Pinpoint the cell where the given text exists, returning its (x, y) midpoint coordinate. 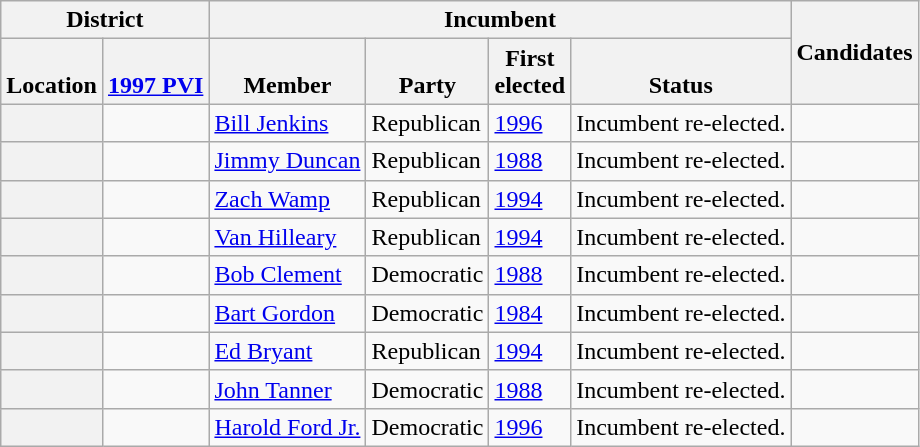
Harold Ford Jr. (288, 427)
Firstelected (530, 72)
Zach Wamp (288, 199)
1997 PVI (155, 72)
John Tanner (288, 389)
Bart Gordon (288, 313)
Bob Clement (288, 275)
Party (428, 72)
Incumbent (500, 20)
Ed Bryant (288, 351)
Bill Jenkins (288, 123)
Candidates (854, 52)
Member (288, 72)
Status (681, 72)
1984 (530, 313)
District (105, 20)
Jimmy Duncan (288, 161)
Van Hilleary (288, 237)
Location (52, 72)
